Identify which cell holds the provided text, then report its [X, Y] central coordinate. 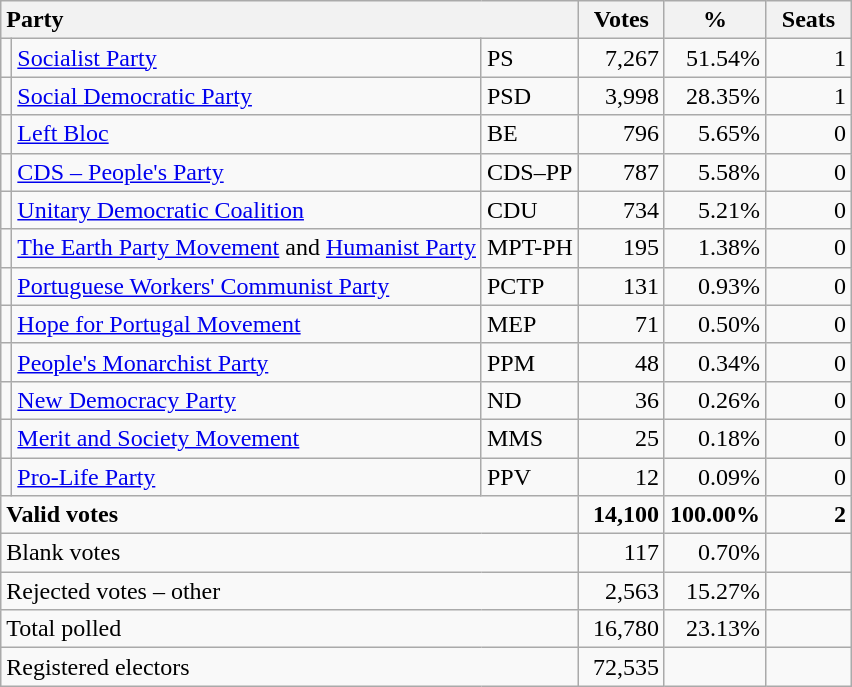
People's Monarchist Party [247, 362]
5.21% [714, 210]
PCTP [530, 286]
PPM [530, 362]
Party [290, 20]
2,563 [621, 591]
Blank votes [290, 553]
0.18% [714, 438]
72,535 [621, 667]
PS [530, 58]
Registered electors [290, 667]
Rejected votes – other [290, 591]
CDS – People's Party [247, 172]
5.65% [714, 134]
Total polled [290, 629]
MEP [530, 324]
23.13% [714, 629]
0.50% [714, 324]
131 [621, 286]
Left Bloc [247, 134]
% [714, 20]
787 [621, 172]
ND [530, 400]
MPT-PH [530, 248]
Votes [621, 20]
MMS [530, 438]
14,100 [621, 515]
Merit and Society Movement [247, 438]
117 [621, 553]
734 [621, 210]
1.38% [714, 248]
100.00% [714, 515]
796 [621, 134]
0.93% [714, 286]
Pro-Life Party [247, 477]
0.34% [714, 362]
Unitary Democratic Coalition [247, 210]
Valid votes [290, 515]
Social Democratic Party [247, 96]
2 [808, 515]
New Democracy Party [247, 400]
CDS–PP [530, 172]
BE [530, 134]
25 [621, 438]
195 [621, 248]
5.58% [714, 172]
PPV [530, 477]
15.27% [714, 591]
12 [621, 477]
Hope for Portugal Movement [247, 324]
7,267 [621, 58]
CDU [530, 210]
0.09% [714, 477]
28.35% [714, 96]
PSD [530, 96]
The Earth Party Movement and Humanist Party [247, 248]
Seats [808, 20]
Socialist Party [247, 58]
51.54% [714, 58]
3,998 [621, 96]
0.70% [714, 553]
48 [621, 362]
0.26% [714, 400]
36 [621, 400]
Portuguese Workers' Communist Party [247, 286]
16,780 [621, 629]
71 [621, 324]
